Search for the cell housing the specified text and yield its [x, y] center coordinate. 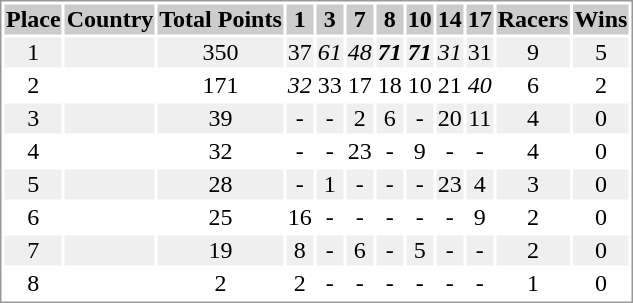
37 [300, 53]
25 [220, 217]
Place [33, 19]
11 [480, 119]
18 [390, 85]
21 [450, 85]
20 [450, 119]
350 [220, 53]
28 [220, 185]
171 [220, 85]
33 [330, 85]
19 [220, 251]
48 [360, 53]
16 [300, 217]
61 [330, 53]
Country [110, 19]
14 [450, 19]
Racers [533, 19]
Wins [601, 19]
40 [480, 85]
39 [220, 119]
Total Points [220, 19]
